Capture the cell that displays the provided text and extract its (x, y) central coordinate. 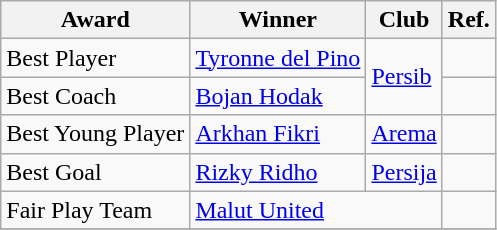
Persib (404, 77)
Tyronne del Pino (278, 58)
Best Goal (96, 172)
Persija (404, 172)
Award (96, 20)
Arema (404, 134)
Arkhan Fikri (278, 134)
Best Young Player (96, 134)
Ref. (468, 20)
Best Coach (96, 96)
Bojan Hodak (278, 96)
Fair Play Team (96, 210)
Best Player (96, 58)
Club (404, 20)
Rizky Ridho (278, 172)
Winner (278, 20)
Malut United (316, 210)
